Provide the (X, Y) coordinate of the cell's center where the given text is located.  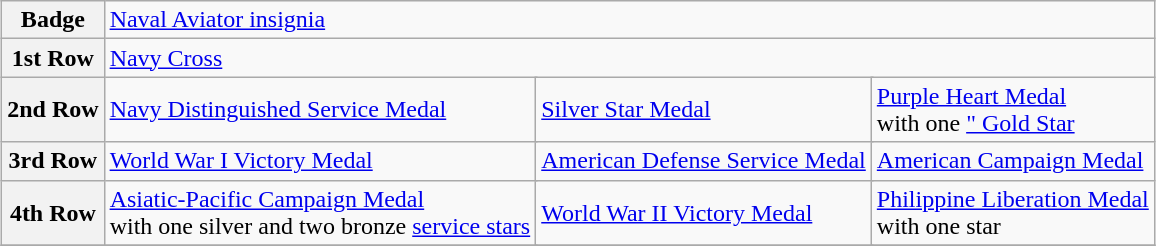
Purple Heart Medal with one " Gold Star (1012, 110)
World War I Victory Medal (320, 161)
Navy Distinguished Service Medal (320, 110)
1st Row (53, 58)
Silver Star Medal (704, 110)
3rd Row (53, 161)
2nd Row (53, 110)
Asiatic-Pacific Campaign Medal with one silver and two bronze service stars (320, 212)
American Defense Service Medal (704, 161)
Philippine Liberation Medal with one star (1012, 212)
Badge (53, 20)
Naval Aviator insignia (629, 20)
American Campaign Medal (1012, 161)
Navy Cross (629, 58)
4th Row (53, 212)
World War II Victory Medal (704, 212)
